Detect which cell encompasses the target text, then output its [X, Y] center coordinate. 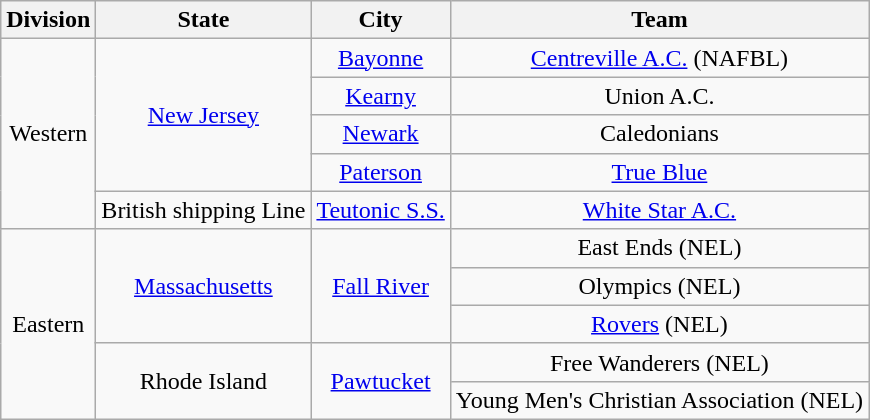
Young Men's Christian Association (NEL) [659, 400]
City [380, 20]
True Blue [659, 172]
Newark [380, 134]
Bayonne [380, 58]
State [204, 20]
Free Wanderers (NEL) [659, 362]
Eastern [48, 324]
Paterson [380, 172]
Fall River [380, 286]
Division [48, 20]
East Ends (NEL) [659, 248]
Caledonians [659, 134]
Massachusetts [204, 286]
Teutonic S.S. [380, 210]
Rovers (NEL) [659, 324]
Union A.C. [659, 96]
White Star A.C. [659, 210]
New Jersey [204, 115]
Western [48, 134]
British shipping Line [204, 210]
Olympics (NEL) [659, 286]
Pawtucket [380, 381]
Rhode Island [204, 381]
Centreville A.C. (NAFBL) [659, 58]
Kearny [380, 96]
Team [659, 20]
